Detect which cell encompasses the target text, then output its [x, y] center coordinate. 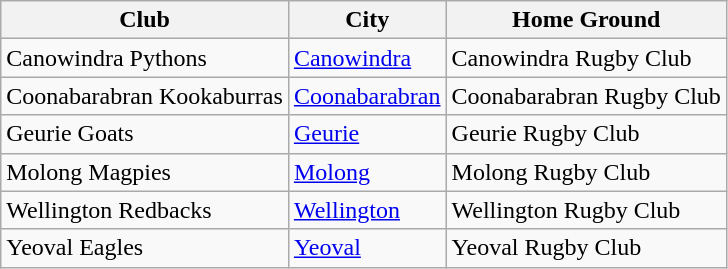
Yeoval Rugby Club [586, 248]
Coonabarabran [367, 96]
Yeoval Eagles [145, 248]
Geurie Rugby Club [586, 134]
Coonabarabran Kookaburras [145, 96]
Wellington [367, 210]
Wellington Rugby Club [586, 210]
Canowindra Pythons [145, 58]
Molong Magpies [145, 172]
Home Ground [586, 20]
Wellington Redbacks [145, 210]
Club [145, 20]
City [367, 20]
Coonabarabran Rugby Club [586, 96]
Canowindra [367, 58]
Geurie Goats [145, 134]
Yeoval [367, 248]
Molong [367, 172]
Canowindra Rugby Club [586, 58]
Geurie [367, 134]
Molong Rugby Club [586, 172]
